Extract the (x, y) coordinate from the center of the cell holding the provided text.  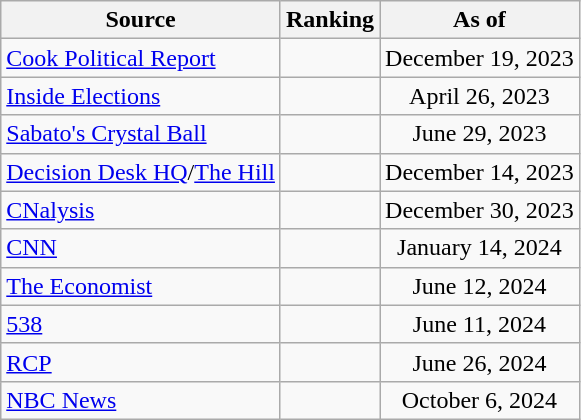
Ranking (330, 20)
June 26, 2024 (480, 362)
January 14, 2024 (480, 248)
RCP (141, 362)
June 12, 2024 (480, 286)
Sabato's Crystal Ball (141, 134)
NBC News (141, 400)
October 6, 2024 (480, 400)
Decision Desk HQ/The Hill (141, 172)
Source (141, 20)
December 14, 2023 (480, 172)
June 11, 2024 (480, 324)
Cook Political Report (141, 58)
CNalysis (141, 210)
December 19, 2023 (480, 58)
June 29, 2023 (480, 134)
538 (141, 324)
April 26, 2023 (480, 96)
December 30, 2023 (480, 210)
Inside Elections (141, 96)
As of (480, 20)
CNN (141, 248)
The Economist (141, 286)
